Identify which cell holds the provided text, then report its [x, y] central coordinate. 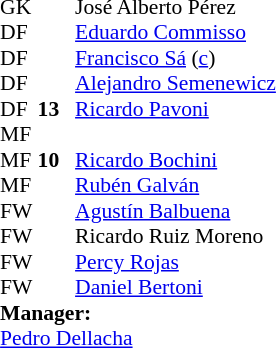
13 [57, 109]
Ricardo Bochini [176, 160]
Rubén Galván [176, 185]
10 [57, 160]
Eduardo Commisso [176, 33]
Ricardo Pavoni [176, 109]
Alejandro Semenewicz [176, 83]
Percy Rojas [176, 262]
Agustín Balbuena [176, 211]
Daniel Bertoni [176, 287]
Ricardo Ruiz Moreno [176, 237]
Manager: [138, 313]
Francisco Sá (c) [176, 58]
